Return the (x, y) coordinate for the center point of the cell that contains the specified text.  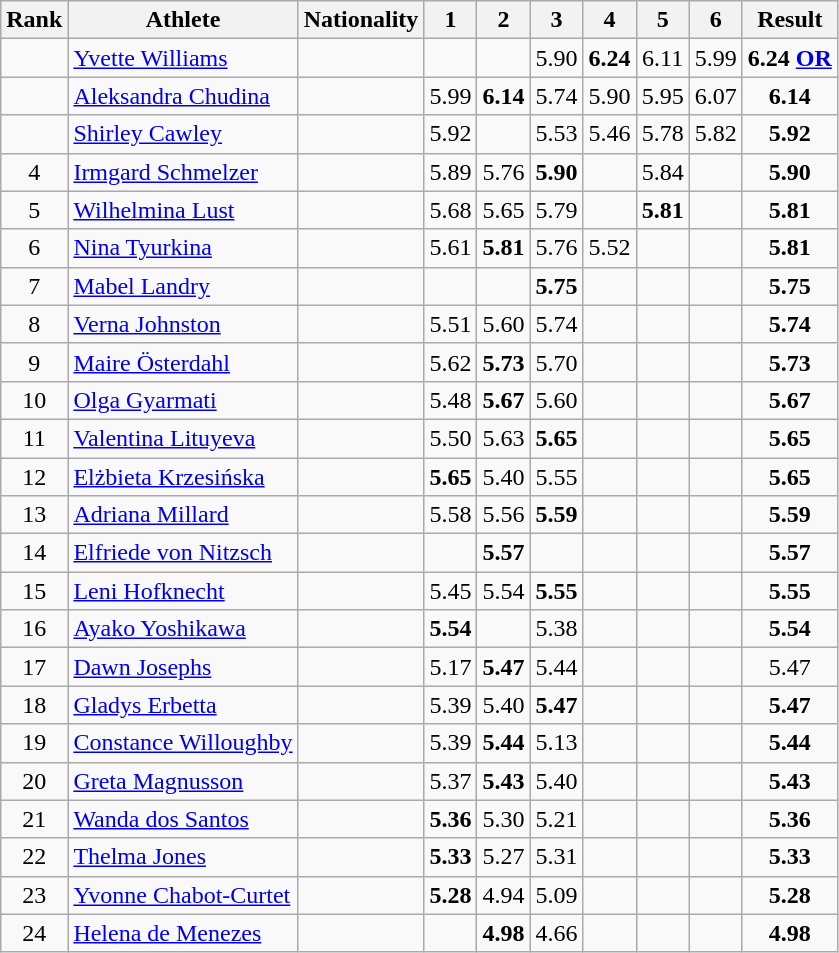
5.51 (450, 324)
17 (34, 667)
5.78 (662, 134)
21 (34, 819)
15 (34, 591)
Yvonne Chabot-Curtet (183, 895)
16 (34, 629)
Maire Österdahl (183, 362)
5.21 (556, 819)
5.89 (450, 172)
Constance Willoughby (183, 743)
5.50 (450, 438)
10 (34, 400)
13 (34, 515)
4.94 (504, 895)
5.46 (610, 134)
5.61 (450, 248)
5.52 (610, 248)
Adriana Millard (183, 515)
Greta Magnusson (183, 781)
Dawn Josephs (183, 667)
5.38 (556, 629)
Wanda dos Santos (183, 819)
23 (34, 895)
Athlete (183, 20)
2 (504, 20)
Aleksandra Chudina (183, 96)
5.84 (662, 172)
5.17 (450, 667)
5.95 (662, 96)
24 (34, 933)
5.70 (556, 362)
Elżbieta Krzesińska (183, 477)
5.45 (450, 591)
5.68 (450, 210)
6.07 (716, 96)
14 (34, 553)
Nina Tyurkina (183, 248)
6.11 (662, 58)
Valentina Lituyeva (183, 438)
Helena de Menezes (183, 933)
5.63 (504, 438)
5.27 (504, 857)
5.62 (450, 362)
18 (34, 705)
22 (34, 857)
5.56 (504, 515)
Ayako Yoshikawa (183, 629)
5.79 (556, 210)
1 (450, 20)
Leni Hofknecht (183, 591)
Irmgard Schmelzer (183, 172)
Yvette Williams (183, 58)
Mabel Landry (183, 286)
Result (790, 20)
9 (34, 362)
4.66 (556, 933)
Gladys Erbetta (183, 705)
Rank (34, 20)
5.58 (450, 515)
7 (34, 286)
Shirley Cawley (183, 134)
12 (34, 477)
Wilhelmina Lust (183, 210)
Olga Gyarmati (183, 400)
5.37 (450, 781)
5.13 (556, 743)
11 (34, 438)
Verna Johnston (183, 324)
5.30 (504, 819)
Nationality (361, 20)
6.24 (610, 58)
6.24 OR (790, 58)
3 (556, 20)
5.09 (556, 895)
5.82 (716, 134)
19 (34, 743)
Elfriede von Nitzsch (183, 553)
5.48 (450, 400)
5.53 (556, 134)
20 (34, 781)
5.31 (556, 857)
8 (34, 324)
Thelma Jones (183, 857)
